Extract the [x, y] coordinate from the center of the cell holding the provided text.  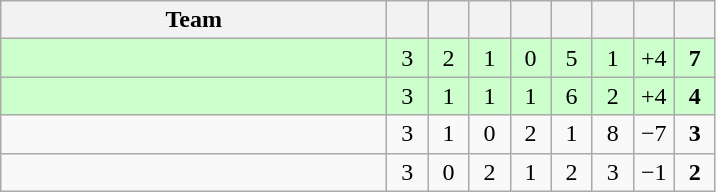
6 [572, 96]
−1 [654, 172]
4 [694, 96]
8 [612, 134]
7 [694, 58]
Team [194, 20]
−7 [654, 134]
5 [572, 58]
